Provide the [X, Y] coordinate of the cell's center where the given text is located.  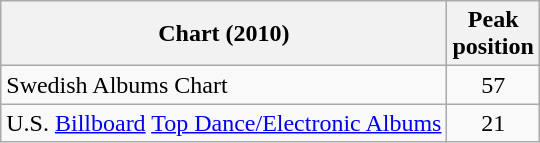
Chart (2010) [224, 34]
57 [493, 85]
21 [493, 123]
Swedish Albums Chart [224, 85]
Peakposition [493, 34]
U.S. Billboard Top Dance/Electronic Albums [224, 123]
